From the cell containing the given text, extract its center point as (x, y) coordinate. 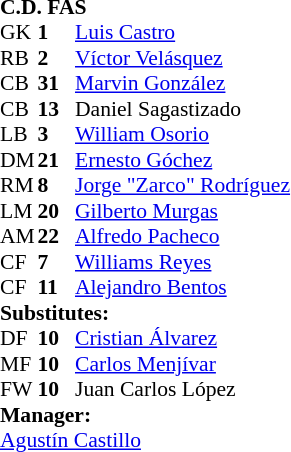
31 (57, 83)
MF (19, 364)
Jorge "Zarco" Rodríguez (182, 185)
DM (19, 160)
Carlos Menjívar (182, 364)
Williams Reyes (182, 262)
21 (57, 160)
Manager: (145, 415)
Marvin González (182, 83)
LM (19, 211)
Luis Castro (182, 33)
7 (57, 262)
Víctor Velásquez (182, 58)
RB (19, 58)
Cristian Álvarez (182, 339)
Juan Carlos López (182, 389)
Daniel Sagastizado (182, 109)
DF (19, 339)
22 (57, 237)
AM (19, 237)
FW (19, 389)
1 (57, 33)
8 (57, 185)
LB (19, 135)
2 (57, 58)
Alejandro Bentos (182, 287)
William Osorio (182, 135)
GK (19, 33)
Gilberto Murgas (182, 211)
Alfredo Pacheco (182, 237)
Substitutes: (145, 313)
3 (57, 135)
20 (57, 211)
Ernesto Góchez (182, 160)
RM (19, 185)
13 (57, 109)
11 (57, 287)
